Determine the (X, Y) coordinate at the center of the cell enclosing the given text.  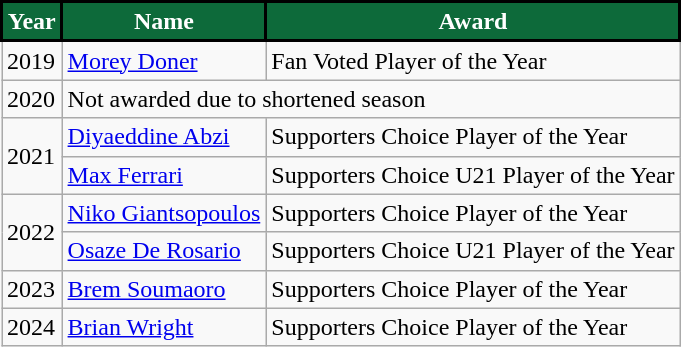
Brian Wright (164, 327)
2019 (32, 60)
Morey Doner (164, 60)
2020 (32, 99)
2022 (32, 232)
Not awarded due to shortened season (371, 99)
Award (473, 22)
2024 (32, 327)
Niko Giantsopoulos (164, 213)
Max Ferrari (164, 175)
2021 (32, 156)
Name (164, 22)
Year (32, 22)
Brem Soumaoro (164, 289)
Fan Voted Player of the Year (473, 60)
Osaze De Rosario (164, 251)
2023 (32, 289)
Diyaeddine Abzi (164, 137)
